Capture the cell that displays the provided text and extract its (X, Y) central coordinate. 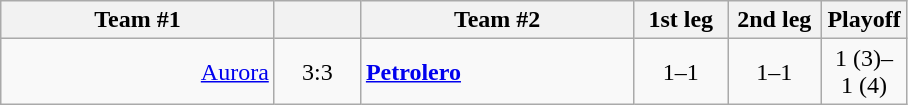
1st leg (681, 20)
1 (3)– 1 (4) (864, 72)
Aurora (138, 72)
Petrolero (497, 72)
Team #2 (497, 20)
Team #1 (138, 20)
3:3 (317, 72)
2nd leg (775, 20)
Playoff (864, 20)
